Detect which cell encompasses the target text, then output its [x, y] center coordinate. 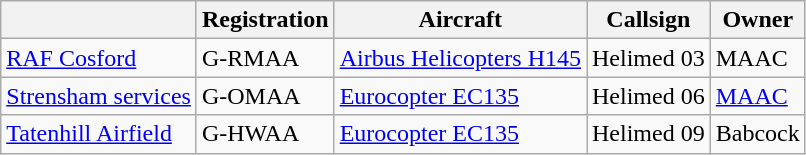
Helimed 06 [648, 96]
Airbus Helicopters H145 [460, 58]
Strensham services [99, 96]
Registration [265, 20]
Aircraft [460, 20]
Callsign [648, 20]
Helimed 03 [648, 58]
Helimed 09 [648, 134]
RAF Cosford [99, 58]
Owner [758, 20]
G-HWAA [265, 134]
G-OMAA [265, 96]
Tatenhill Airfield [99, 134]
G-RMAA [265, 58]
Babcock [758, 134]
